Identify which cell holds the provided text, then report its [x, y] central coordinate. 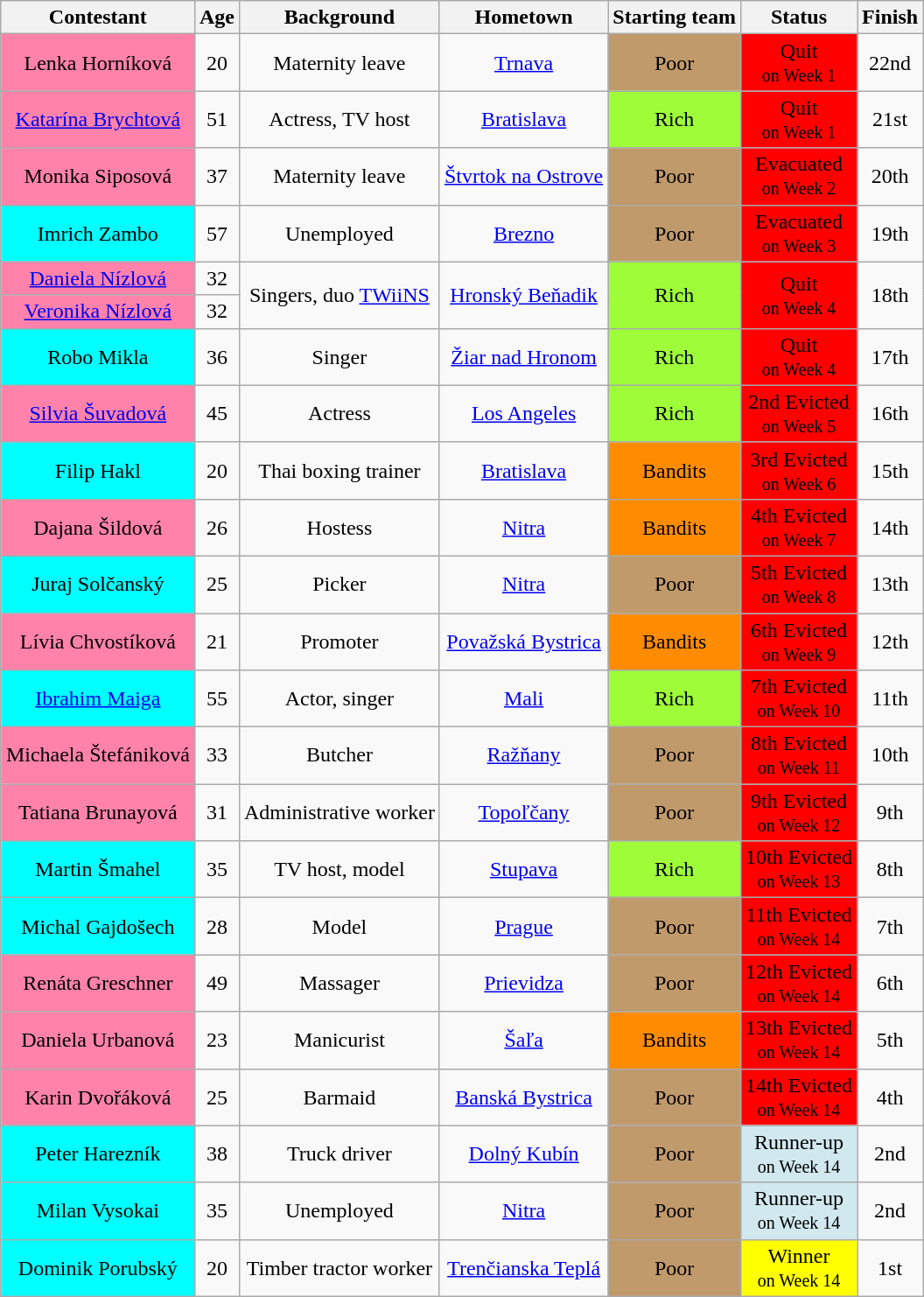
Považská Bystrica [523, 641]
Milan Vysokai [98, 1211]
Martin Šmahel [98, 870]
Daniela Urbanová [98, 1040]
Filip Hakl [98, 471]
Manicurist [339, 1040]
Barmaid [339, 1097]
7th Evictedon Week 10 [798, 698]
Stupava [523, 870]
33 [217, 756]
Monika Siposová [98, 177]
8th [891, 870]
26 [217, 527]
Actress [339, 413]
Age [217, 18]
22nd [891, 63]
38 [217, 1153]
49 [217, 984]
2nd Evictedon Week 5 [798, 413]
Veronika Nízlová [98, 312]
Dajana Šildová [98, 527]
51 [217, 119]
Los Angeles [523, 413]
12th [891, 641]
37 [217, 177]
16th [891, 413]
Trenčianska Teplá [523, 1267]
Dolný Kubín [523, 1153]
Banská Bystrica [523, 1097]
28 [217, 926]
Lenka Horníková [98, 63]
Contestant [98, 18]
Topoľčany [523, 812]
Singer [339, 357]
Singers, duo TWiiNS [339, 295]
Michal Gajdošech [98, 926]
Model [339, 926]
Status [798, 18]
Katarína Brychtová [98, 119]
Administrative worker [339, 812]
5th [891, 1040]
Hometown [523, 18]
Actor, singer [339, 698]
Massager [339, 984]
Šaľa [523, 1040]
Karin Dvořáková [98, 1097]
Dominik Porubský [98, 1267]
18th [891, 295]
Mali [523, 698]
Actress, TV host [339, 119]
57 [217, 233]
4th Evictedon Week 7 [798, 527]
TV host, model [339, 870]
4th [891, 1097]
36 [217, 357]
Starting team [675, 18]
17th [891, 357]
Trnava [523, 63]
1st [891, 1267]
Juraj Solčanský [98, 585]
Žiar nad Hronom [523, 357]
20th [891, 177]
Lívia Chvostíková [98, 641]
7th [891, 926]
Prague [523, 926]
10th Evictedon Week 13 [798, 870]
Evacuatedon Week 2 [798, 177]
Daniela Nízlová [98, 278]
11th [891, 698]
3rd Evictedon Week 6 [798, 471]
31 [217, 812]
Promoter [339, 641]
Background [339, 18]
13th Evictedon Week 14 [798, 1040]
6th Evictedon Week 9 [798, 641]
Finish [891, 18]
Hostess [339, 527]
Prievidza [523, 984]
Picker [339, 585]
19th [891, 233]
8th Evictedon Week 11 [798, 756]
Imrich Zambo [98, 233]
21 [217, 641]
Ražňany [523, 756]
14th [891, 527]
Truck driver [339, 1153]
45 [217, 413]
Winneron Week 14 [798, 1267]
6th [891, 984]
55 [217, 698]
23 [217, 1040]
Silvia Šuvadová [98, 413]
Michaela Štefániková [98, 756]
Thai boxing trainer [339, 471]
Timber tractor worker [339, 1267]
21st [891, 119]
14th Evictedon Week 14 [798, 1097]
13th [891, 585]
Ibrahim Maiga [98, 698]
Peter Harezník [98, 1153]
Butcher [339, 756]
Robo Mikla [98, 357]
Renáta Greschner [98, 984]
12th Evictedon Week 14 [798, 984]
9th Evictedon Week 12 [798, 812]
Štvrtok na Ostrove [523, 177]
15th [891, 471]
9th [891, 812]
Tatiana Brunayová [98, 812]
10th [891, 756]
Hronský Beňadik [523, 295]
Brezno [523, 233]
11th Evictedon Week 14 [798, 926]
Evacuatedon Week 3 [798, 233]
5th Evictedon Week 8 [798, 585]
